Capture the cell that displays the provided text and extract its (X, Y) central coordinate. 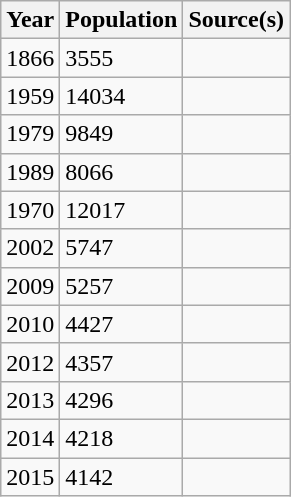
Source(s) (236, 20)
2015 (30, 477)
4427 (122, 324)
Population (122, 20)
1970 (30, 210)
4357 (122, 362)
2012 (30, 362)
4142 (122, 477)
2014 (30, 438)
1959 (30, 96)
3555 (122, 58)
4296 (122, 400)
12017 (122, 210)
1866 (30, 58)
5747 (122, 248)
2002 (30, 248)
8066 (122, 172)
2010 (30, 324)
5257 (122, 286)
4218 (122, 438)
Year (30, 20)
1979 (30, 134)
2013 (30, 400)
9849 (122, 134)
14034 (122, 96)
1989 (30, 172)
2009 (30, 286)
